Output the [x, y] coordinate of the center of the cell containing the given text.  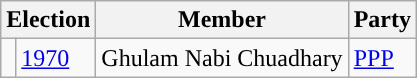
Election [48, 20]
Ghulam Nabi Chuadhary [222, 58]
1970 [56, 58]
PPP [382, 58]
Party [382, 20]
Member [222, 20]
